Provide the [X, Y] coordinate of the cell's center where the given text is located.  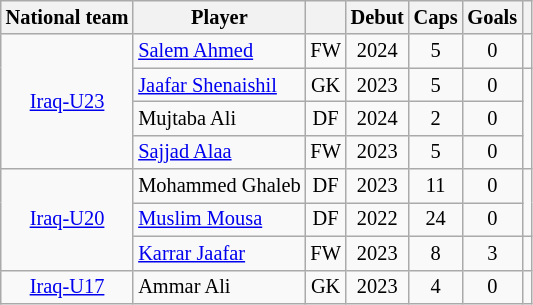
Muslim Mousa [219, 219]
Caps [436, 17]
Karrar Jaafar [219, 253]
Player [219, 17]
Mujtaba Ali [219, 118]
2 [436, 118]
Jaafar Shenaishil [219, 85]
National team [68, 17]
Iraq-U20 [68, 220]
3 [493, 253]
24 [436, 219]
4 [436, 287]
2022 [378, 219]
11 [436, 186]
Iraq-U17 [68, 287]
Mohammed Ghaleb [219, 186]
Sajjad Alaa [219, 152]
Ammar Ali [219, 287]
Iraq-U23 [68, 102]
Salem Ahmed [219, 51]
Debut [378, 17]
8 [436, 253]
Goals [493, 17]
